Return [x, y] of the center of cell containing provided text 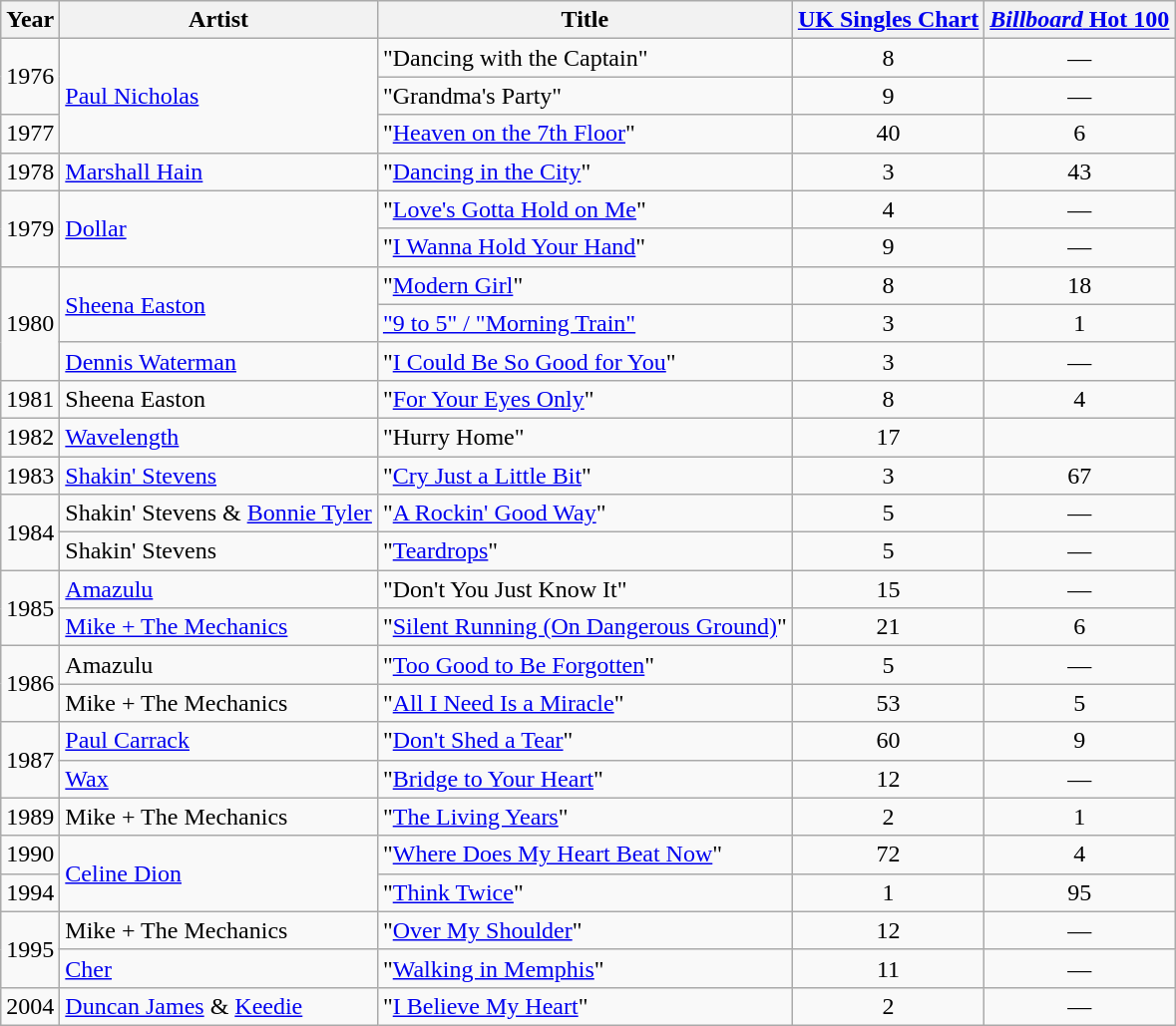
"Dancing in the City" [585, 171]
"Think Twice" [585, 892]
"All I Need Is a Miracle" [585, 703]
1982 [30, 437]
1981 [30, 399]
Artist [219, 20]
Celine Dion [219, 873]
18 [1079, 285]
1987 [30, 760]
1995 [30, 949]
1994 [30, 892]
1979 [30, 228]
Marshall Hain [219, 171]
Paul Nicholas [219, 96]
"Grandma's Party" [585, 96]
1984 [30, 532]
"Teardrops" [585, 551]
60 [888, 741]
1990 [30, 855]
11 [888, 968]
"Over My Shoulder" [585, 930]
67 [1079, 476]
72 [888, 855]
Wavelength [219, 437]
Dollar [219, 228]
Wax [219, 779]
21 [888, 627]
"Don't You Just Know It" [585, 589]
15 [888, 589]
"Where Does My Heart Beat Now" [585, 855]
1977 [30, 134]
1985 [30, 608]
"Modern Girl" [585, 285]
Cher [219, 968]
"9 to 5" / "Morning Train" [585, 323]
Paul Carrack [219, 741]
"I Could Be So Good for You" [585, 361]
Year [30, 20]
"Heaven on the 7th Floor" [585, 134]
"The Living Years" [585, 817]
"Cry Just a Little Bit" [585, 476]
"Too Good to Be Forgotten" [585, 665]
40 [888, 134]
"Dancing with the Captain" [585, 58]
"For Your Eyes Only" [585, 399]
43 [1079, 171]
"Hurry Home" [585, 437]
1978 [30, 171]
1980 [30, 323]
1976 [30, 77]
1983 [30, 476]
1989 [30, 817]
"I Wanna Hold Your Hand" [585, 247]
"A Rockin' Good Way" [585, 513]
Billboard Hot 100 [1079, 20]
Duncan James & Keedie [219, 1006]
"Silent Running (On Dangerous Ground)" [585, 627]
"Don't Shed a Tear" [585, 741]
53 [888, 703]
"Walking in Memphis" [585, 968]
Dennis Waterman [219, 361]
Shakin' Stevens & Bonnie Tyler [219, 513]
UK Singles Chart [888, 20]
17 [888, 437]
95 [1079, 892]
2004 [30, 1006]
Title [585, 20]
1986 [30, 684]
"Love's Gotta Hold on Me" [585, 209]
"I Believe My Heart" [585, 1006]
"Bridge to Your Heart" [585, 779]
